From the cell containing the given text, extract its center point as [X, Y] coordinate. 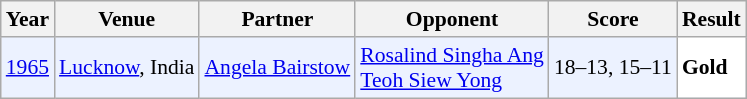
1965 [28, 68]
Partner [277, 19]
Gold [712, 68]
18–13, 15–11 [613, 68]
Angela Bairstow [277, 68]
Lucknow, India [126, 68]
Opponent [452, 19]
Venue [126, 19]
Rosalind Singha Ang Teoh Siew Yong [452, 68]
Result [712, 19]
Year [28, 19]
Score [613, 19]
